Output the (x, y) coordinate of the center of the cell containing the given text.  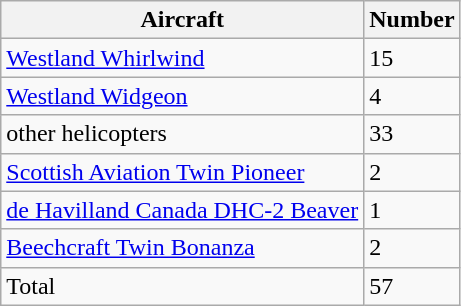
Number (412, 20)
Scottish Aviation Twin Pioneer (182, 172)
de Havilland Canada DHC-2 Beaver (182, 210)
Total (182, 286)
Westland Whirlwind (182, 58)
33 (412, 134)
other helicopters (182, 134)
Beechcraft Twin Bonanza (182, 248)
15 (412, 58)
1 (412, 210)
Aircraft (182, 20)
Westland Widgeon (182, 96)
4 (412, 96)
57 (412, 286)
